Identify which cell holds the provided text, then report its [X, Y] central coordinate. 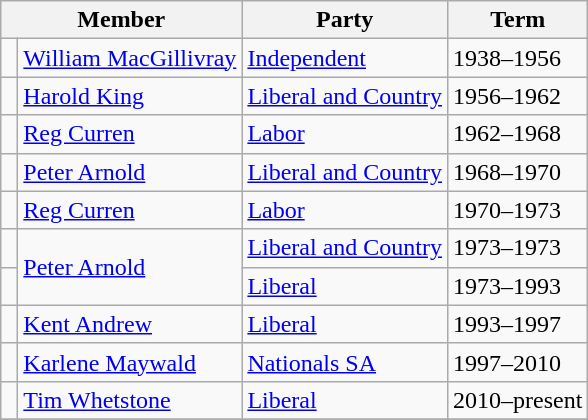
1968–1970 [518, 172]
Tim Whetstone [130, 400]
Nationals SA [345, 362]
1993–1997 [518, 324]
Term [518, 20]
1962–1968 [518, 134]
1956–1962 [518, 96]
Harold King [130, 96]
Kent Andrew [130, 324]
1973–1993 [518, 286]
1970–1973 [518, 210]
Independent [345, 58]
William MacGillivray [130, 58]
2010–present [518, 400]
1938–1956 [518, 58]
1997–2010 [518, 362]
1973–1973 [518, 248]
Party [345, 20]
Karlene Maywald [130, 362]
Member [122, 20]
